Search for the cell housing the specified text and yield its [X, Y] center coordinate. 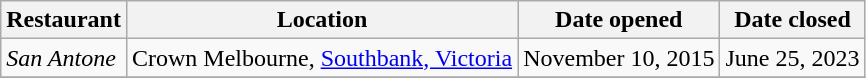
Date opened [619, 20]
Restaurant [64, 20]
Location [322, 20]
November 10, 2015 [619, 58]
San Antone [64, 58]
Date closed [792, 20]
Crown Melbourne, Southbank, Victoria [322, 58]
June 25, 2023 [792, 58]
